Return the [x, y] coordinate for the center point of the cell that contains the specified text.  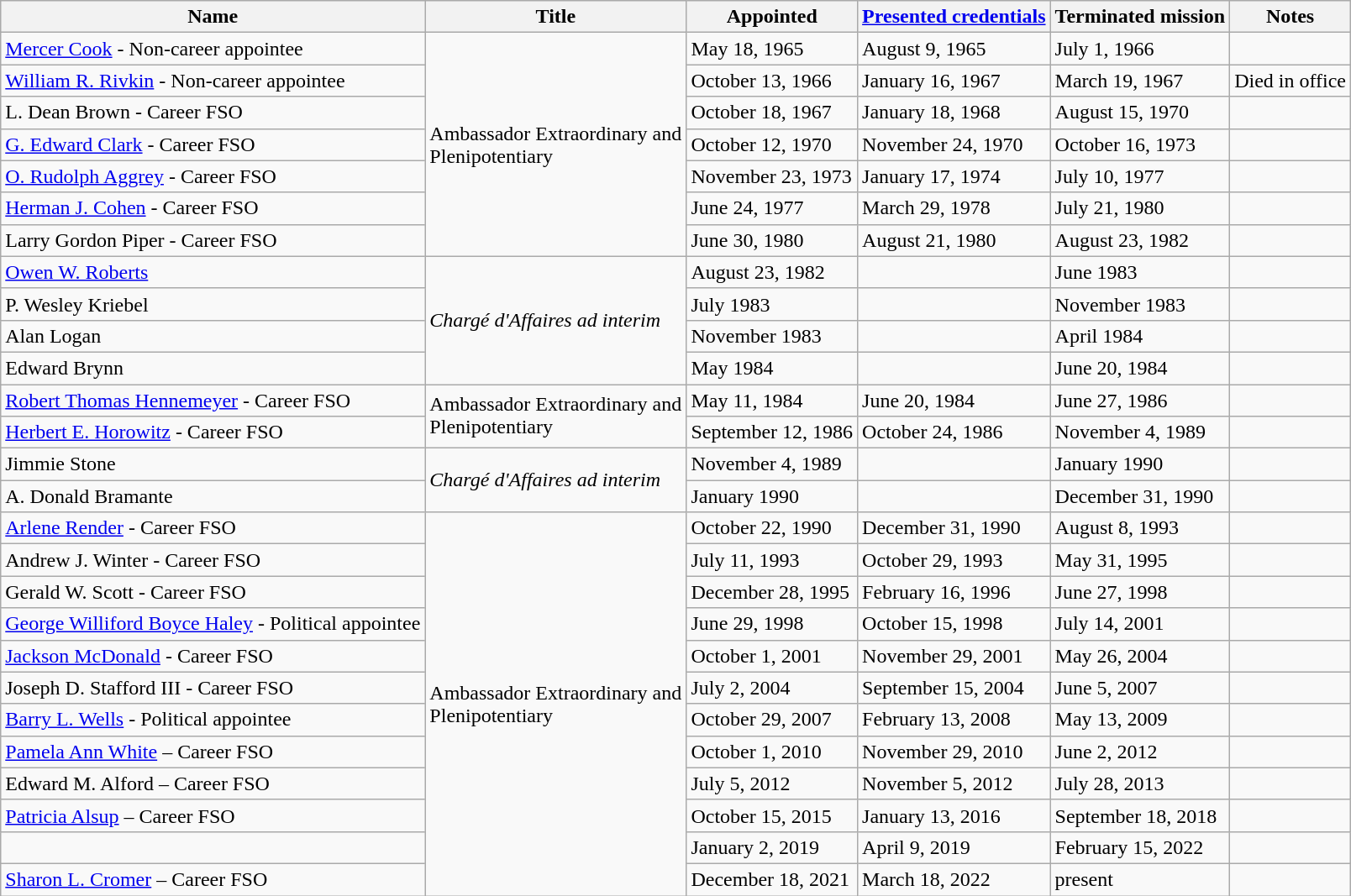
June 5, 2007 [1140, 688]
October 15, 2015 [772, 815]
July 14, 2001 [1140, 624]
March 18, 2022 [954, 879]
November 29, 2010 [954, 752]
June 27, 1986 [1140, 401]
October 29, 2007 [772, 720]
October 13, 1966 [772, 81]
October 1, 2010 [772, 752]
August 21, 1980 [954, 240]
February 15, 2022 [1140, 847]
June 30, 1980 [772, 240]
June 24, 1977 [772, 208]
October 1, 2001 [772, 656]
George Williford Boyce Haley - Political appointee [213, 624]
May 26, 2004 [1140, 656]
February 16, 1996 [954, 592]
May 31, 1995 [1140, 560]
Herbert E. Horowitz - Career FSO [213, 432]
October 29, 1993 [954, 560]
G. Edward Clark - Career FSO [213, 144]
December 18, 2021 [772, 879]
July 28, 2013 [1140, 783]
March 29, 1978 [954, 208]
August 9, 1965 [954, 49]
August 8, 1993 [1140, 528]
May 13, 2009 [1140, 720]
December 28, 1995 [772, 592]
Title [556, 17]
June 29, 1998 [772, 624]
Sharon L. Cromer – Career FSO [213, 879]
Presented credentials [954, 17]
present [1140, 879]
Jimmie Stone [213, 464]
A. Donald Bramante [213, 496]
November 29, 2001 [954, 656]
July 11, 1993 [772, 560]
July 5, 2012 [772, 783]
November 5, 2012 [954, 783]
March 19, 1967 [1140, 81]
Notes [1291, 17]
Jackson McDonald - Career FSO [213, 656]
January 2, 2019 [772, 847]
June 2, 2012 [1140, 752]
Name [213, 17]
October 12, 1970 [772, 144]
Alan Logan [213, 336]
O. Rudolph Aggrey - Career FSO [213, 176]
January 13, 2016 [954, 815]
January 18, 1968 [954, 113]
Died in office [1291, 81]
Robert Thomas Hennemeyer - Career FSO [213, 401]
October 18, 1967 [772, 113]
May 18, 1965 [772, 49]
Pamela Ann White – Career FSO [213, 752]
January 16, 1967 [954, 81]
July 10, 1977 [1140, 176]
May 1984 [772, 368]
Barry L. Wells - Political appointee [213, 720]
P. Wesley Kriebel [213, 304]
Owen W. Roberts [213, 272]
February 13, 2008 [954, 720]
Edward Brynn [213, 368]
September 18, 2018 [1140, 815]
July 1, 1966 [1140, 49]
July 21, 1980 [1140, 208]
Herman J. Cohen - Career FSO [213, 208]
L. Dean Brown - Career FSO [213, 113]
September 15, 2004 [954, 688]
June 27, 1998 [1140, 592]
November 23, 1973 [772, 176]
Andrew J. Winter - Career FSO [213, 560]
William R. Rivkin - Non-career appointee [213, 81]
Arlene Render - Career FSO [213, 528]
August 15, 1970 [1140, 113]
October 24, 1986 [954, 432]
July 2, 2004 [772, 688]
Larry Gordon Piper - Career FSO [213, 240]
Mercer Cook - Non-career appointee [213, 49]
October 15, 1998 [954, 624]
Terminated mission [1140, 17]
Patricia Alsup – Career FSO [213, 815]
September 12, 1986 [772, 432]
Gerald W. Scott - Career FSO [213, 592]
October 22, 1990 [772, 528]
June 1983 [1140, 272]
Appointed [772, 17]
April 1984 [1140, 336]
July 1983 [772, 304]
Joseph D. Stafford III - Career FSO [213, 688]
January 17, 1974 [954, 176]
May 11, 1984 [772, 401]
November 24, 1970 [954, 144]
April 9, 2019 [954, 847]
Edward M. Alford – Career FSO [213, 783]
October 16, 1973 [1140, 144]
